Extract the [x, y] coordinate from the center of the cell holding the provided text.  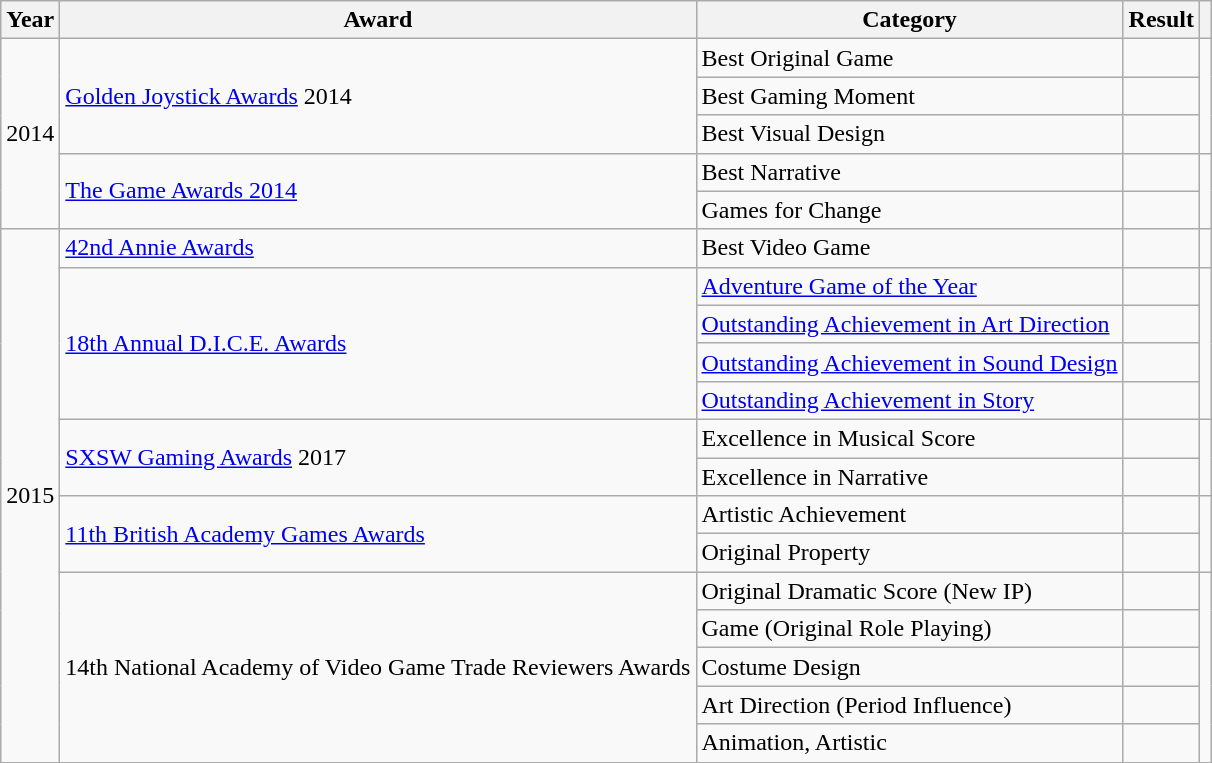
Games for Change [910, 210]
14th National Academy of Video Game Trade Reviewers Awards [378, 667]
Outstanding Achievement in Art Direction [910, 324]
The Game Awards 2014 [378, 191]
Best Gaming Moment [910, 96]
11th British Academy Games Awards [378, 534]
Excellence in Musical Score [910, 438]
Costume Design [910, 667]
Year [30, 20]
Outstanding Achievement in Story [910, 400]
Art Direction (Period Influence) [910, 705]
Original Property [910, 553]
Artistic Achievement [910, 515]
Game (Original Role Playing) [910, 629]
Outstanding Achievement in Sound Design [910, 362]
18th Annual D.I.C.E. Awards [378, 343]
2015 [30, 496]
Award [378, 20]
Adventure Game of the Year [910, 286]
Best Narrative [910, 172]
Excellence in Narrative [910, 477]
Original Dramatic Score (New IP) [910, 591]
Best Video Game [910, 248]
42nd Annie Awards [378, 248]
Animation, Artistic [910, 743]
SXSW Gaming Awards 2017 [378, 457]
Golden Joystick Awards 2014 [378, 96]
Best Visual Design [910, 134]
Result [1161, 20]
2014 [30, 134]
Category [910, 20]
Best Original Game [910, 58]
